Detect which cell encompasses the target text, then output its [x, y] center coordinate. 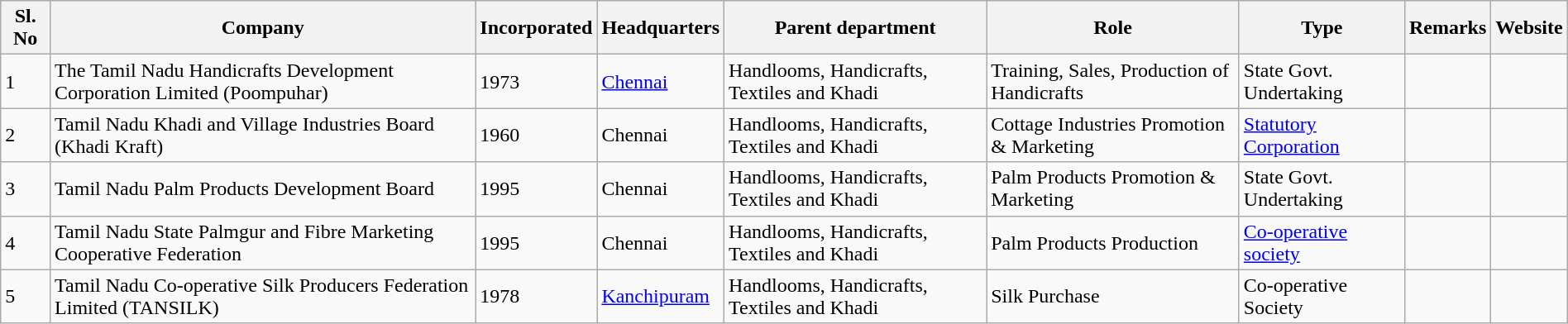
Tamil Nadu State Palmgur and Fibre Marketing Cooperative Federation [263, 243]
Palm Products Promotion & Marketing [1113, 188]
Incorporated [536, 28]
5 [26, 296]
1978 [536, 296]
Palm Products Production [1113, 243]
1973 [536, 81]
2 [26, 136]
Company [263, 28]
Headquarters [661, 28]
Sl. No [26, 28]
Type [1322, 28]
Tamil Nadu Khadi and Village Industries Board (Khadi Kraft) [263, 136]
Co-operative society [1322, 243]
The Tamil Nadu Handicrafts Development Corporation Limited (Poompuhar) [263, 81]
Website [1529, 28]
Kanchipuram [661, 296]
Role [1113, 28]
Training, Sales, Production of Handicrafts [1113, 81]
Co-operative Society [1322, 296]
1960 [536, 136]
Silk Purchase [1113, 296]
Tamil Nadu Co-operative Silk Producers Federation Limited (TANSILK) [263, 296]
Parent department [855, 28]
1 [26, 81]
Remarks [1447, 28]
Statutory Corporation [1322, 136]
Tamil Nadu Palm Products Development Board [263, 188]
3 [26, 188]
Cottage Industries Promotion & Marketing [1113, 136]
4 [26, 243]
